Capture the cell that displays the provided text and extract its [X, Y] central coordinate. 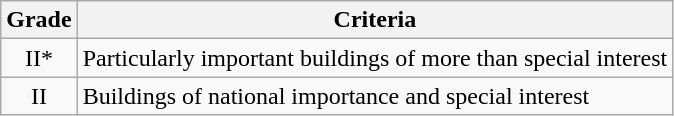
II [39, 96]
II* [39, 58]
Particularly important buildings of more than special interest [375, 58]
Grade [39, 20]
Criteria [375, 20]
Buildings of national importance and special interest [375, 96]
